Locate the cell with the specified text and output its [x, y] center coordinate. 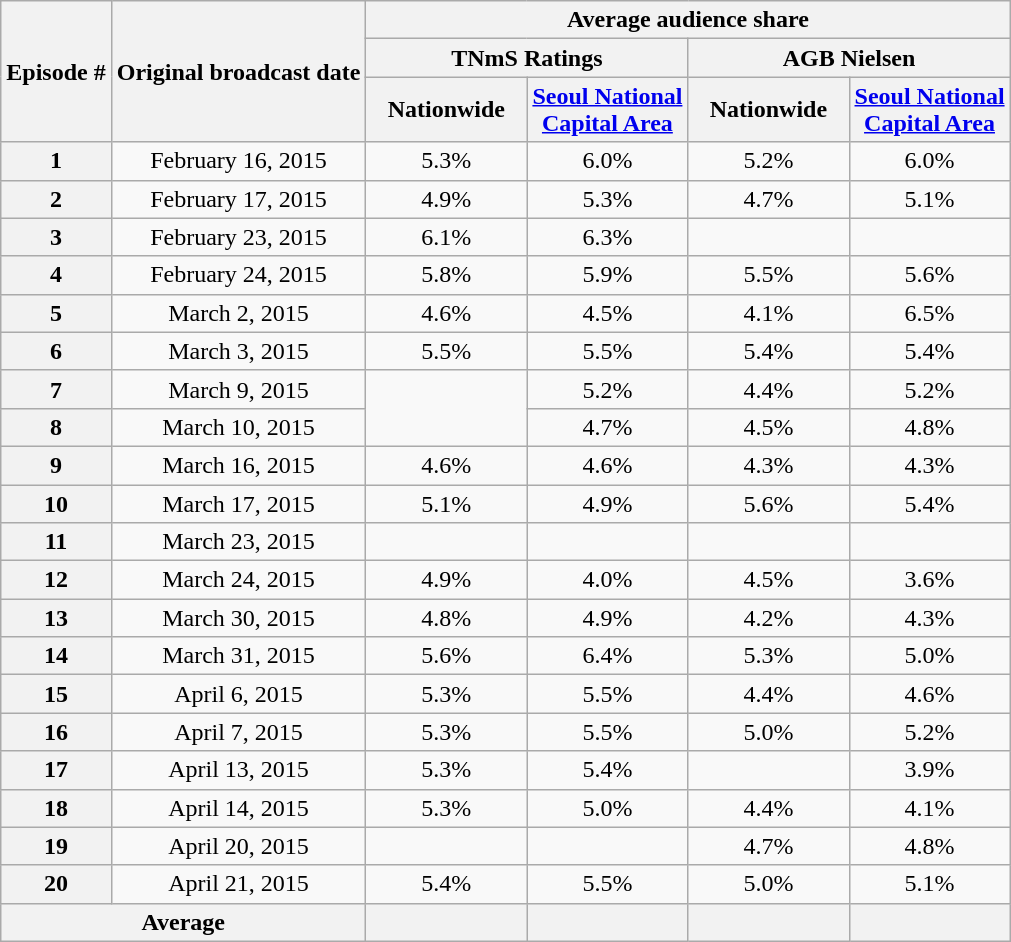
TNmS Ratings [527, 58]
7 [56, 389]
February 23, 2015 [238, 237]
5 [56, 313]
April 14, 2015 [238, 808]
AGB Nielsen [849, 58]
April 13, 2015 [238, 770]
February 17, 2015 [238, 199]
Average audience share [688, 20]
April 7, 2015 [238, 732]
6 [56, 351]
19 [56, 846]
17 [56, 770]
8 [56, 427]
March 23, 2015 [238, 542]
March 30, 2015 [238, 618]
2 [56, 199]
March 2, 2015 [238, 313]
5.8% [446, 275]
9 [56, 465]
13 [56, 618]
February 24, 2015 [238, 275]
April 21, 2015 [238, 884]
14 [56, 656]
15 [56, 694]
March 16, 2015 [238, 465]
10 [56, 503]
Average [184, 922]
16 [56, 732]
6.1% [446, 237]
March 31, 2015 [238, 656]
5.9% [608, 275]
February 16, 2015 [238, 161]
6.4% [608, 656]
11 [56, 542]
4.0% [608, 580]
1 [56, 161]
4.2% [768, 618]
March 17, 2015 [238, 503]
18 [56, 808]
March 24, 2015 [238, 580]
20 [56, 884]
12 [56, 580]
6.3% [608, 237]
6.5% [930, 313]
3.6% [930, 580]
4 [56, 275]
March 9, 2015 [238, 389]
3 [56, 237]
April 6, 2015 [238, 694]
Episode # [56, 72]
3.9% [930, 770]
Original broadcast date [238, 72]
March 10, 2015 [238, 427]
April 20, 2015 [238, 846]
March 3, 2015 [238, 351]
